For the text-containing cell, return its midpoint in [x, y] coordinate format. 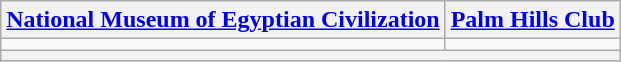
National Museum of Egyptian Civilization [223, 20]
Palm Hills Club [532, 20]
